Return (X, Y) of the center of cell containing provided text 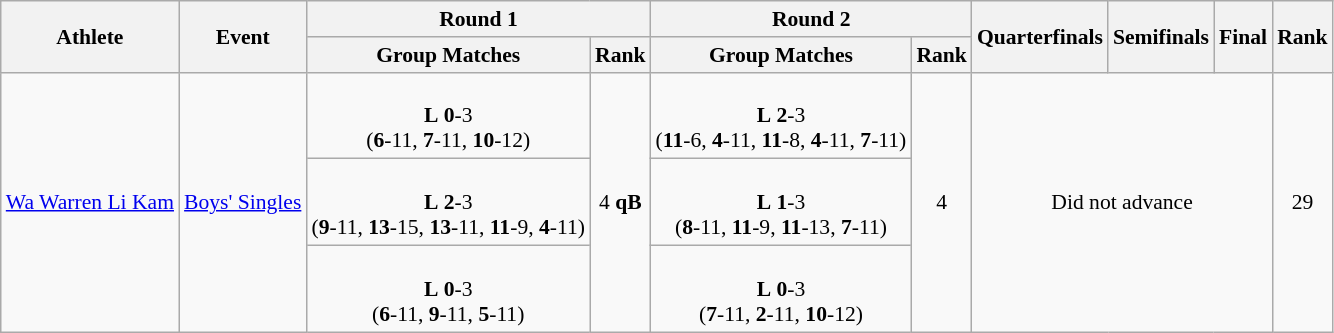
Athlete (90, 36)
Final (1243, 36)
4 (942, 202)
L 2-3 (11-6, 4-11, 11-8, 4-11, 7-11) (782, 116)
4 qB (620, 202)
Wa Warren Li Kam (90, 202)
Quarterfinals (1040, 36)
L 0-3 (6-11, 7-11, 10-12) (448, 116)
L 2-3 (9-11, 13-15, 13-11, 11-9, 4-11) (448, 202)
L 0-3 (7-11, 2-11, 10-12) (782, 290)
Round 2 (812, 19)
Round 1 (478, 19)
Did not advance (1122, 202)
Event (242, 36)
29 (1302, 202)
L 0-3 (6-11, 9-11, 5-11) (448, 290)
Boys' Singles (242, 202)
Semifinals (1161, 36)
L 1-3 (8-11, 11-9, 11-13, 7-11) (782, 202)
